From the cell containing the given text, extract its center point as [x, y] coordinate. 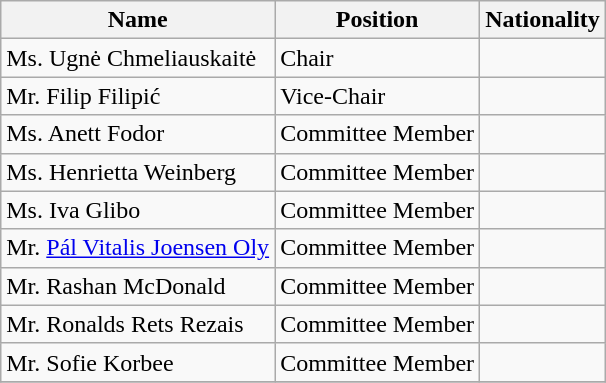
Mr. Rashan McDonald [138, 286]
Mr. Filip Filipić [138, 96]
Mr. Pál Vitalis Joensen Oly [138, 248]
Position [378, 20]
Mr. Ronalds Rets Rezais [138, 324]
Chair [378, 58]
Vice-Chair [378, 96]
Ms. Iva Glibo [138, 210]
Ms. Ugnė Chmeliauskaitė [138, 58]
Nationality [543, 20]
Ms. Anett Fodor [138, 134]
Mr. Sofie Korbee [138, 362]
Name [138, 20]
Ms. Henrietta Weinberg [138, 172]
